Search for the cell housing the specified text and yield its [X, Y] center coordinate. 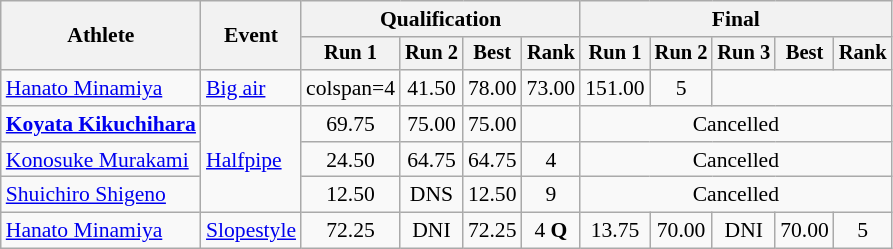
Shuichiro Shigeno [101, 195]
69.75 [350, 124]
78.00 [492, 88]
Big air [251, 88]
4 Q [552, 231]
Qualification [440, 19]
41.50 [432, 88]
Slopestyle [251, 231]
Athlete [101, 36]
Event [251, 36]
Final [736, 19]
Konosuke Murakami [101, 160]
Run 3 [744, 54]
24.50 [350, 160]
9 [552, 195]
DNS [432, 195]
4 [552, 160]
Koyata Kikuchihara [101, 124]
73.00 [552, 88]
13.75 [614, 231]
colspan=4 [350, 88]
Halfpipe [251, 160]
151.00 [614, 88]
